Return the [X, Y] coordinate for the center point of the cell that contains the specified text.  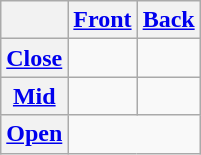
Open [34, 134]
Mid [34, 96]
Close [34, 58]
Front [102, 20]
Back [168, 20]
